Pinpoint the cell where the given text exists, returning its (x, y) midpoint coordinate. 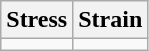
Stress (37, 20)
Strain (110, 20)
